Scan for the cell matching the given text and deliver its [x, y] coordinate at center. 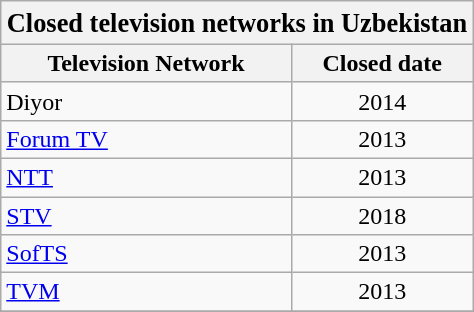
Diyor [146, 101]
2018 [382, 216]
Closed date [382, 63]
TVM [146, 292]
STV [146, 216]
Forum TV [146, 139]
2014 [382, 101]
Television Network [146, 63]
Closed television networks in Uzbekistan [237, 23]
NTT [146, 177]
SofTS [146, 254]
